Output the (X, Y) coordinate of the center of the cell containing the given text.  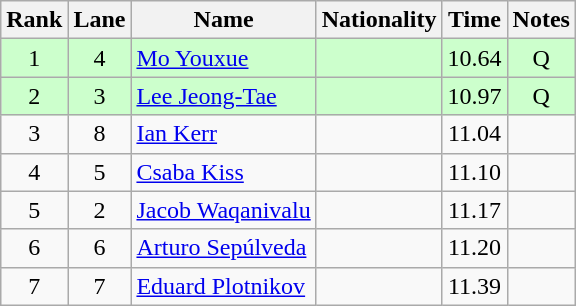
Eduard Plotnikov (224, 286)
11.04 (474, 134)
8 (100, 134)
Time (474, 20)
10.97 (474, 96)
11.20 (474, 248)
11.17 (474, 210)
1 (34, 58)
Arturo Sepúlveda (224, 248)
Notes (541, 20)
Lee Jeong-Tae (224, 96)
Csaba Kiss (224, 172)
Lane (100, 20)
Ian Kerr (224, 134)
Rank (34, 20)
10.64 (474, 58)
11.10 (474, 172)
11.39 (474, 286)
Jacob Waqanivalu (224, 210)
Name (224, 20)
Nationality (379, 20)
Mo Youxue (224, 58)
